Identify which cell holds the provided text, then report its [X, Y] central coordinate. 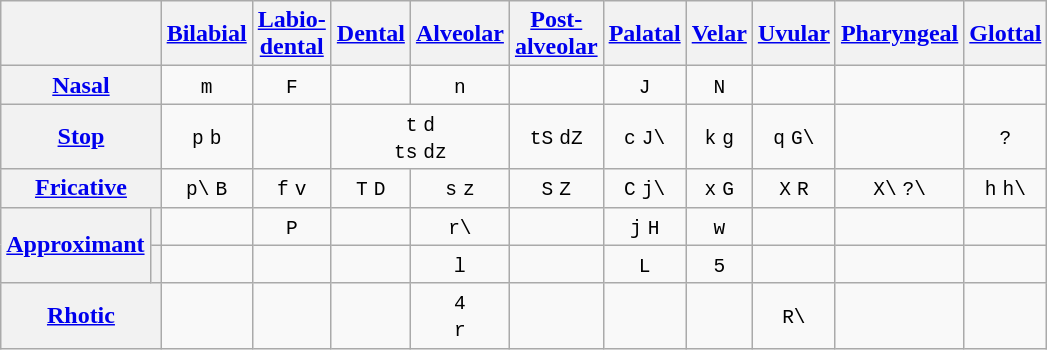
Approximant [76, 245]
Post-alveolar [556, 34]
s z [460, 188]
Uvular [794, 34]
k g [719, 136]
Fricative [81, 188]
Stop [81, 136]
5 [719, 264]
n [460, 85]
F [292, 85]
r\ [460, 226]
S Z [556, 188]
Nasal [81, 85]
4r [460, 316]
l [460, 264]
Glottal [1006, 34]
X\ ?\ [899, 188]
m [206, 85]
q G\ [794, 136]
L [644, 264]
Alveolar [460, 34]
Dental [370, 34]
p\ B [206, 188]
X R [794, 188]
w [719, 226]
N [719, 85]
? [1006, 136]
P [292, 226]
Rhotic [81, 316]
tS dZ [556, 136]
J [644, 85]
f v [292, 188]
h h\ [1006, 188]
Velar [719, 34]
Pharyngeal [899, 34]
Bilabial [206, 34]
Labio-dental [292, 34]
c J\ [644, 136]
Palatal [644, 34]
p b [206, 136]
t dts dz [420, 136]
C j\ [644, 188]
T D [370, 188]
x G [719, 188]
R\ [794, 316]
j H [644, 226]
